For the text-containing cell, return its midpoint in (x, y) coordinate format. 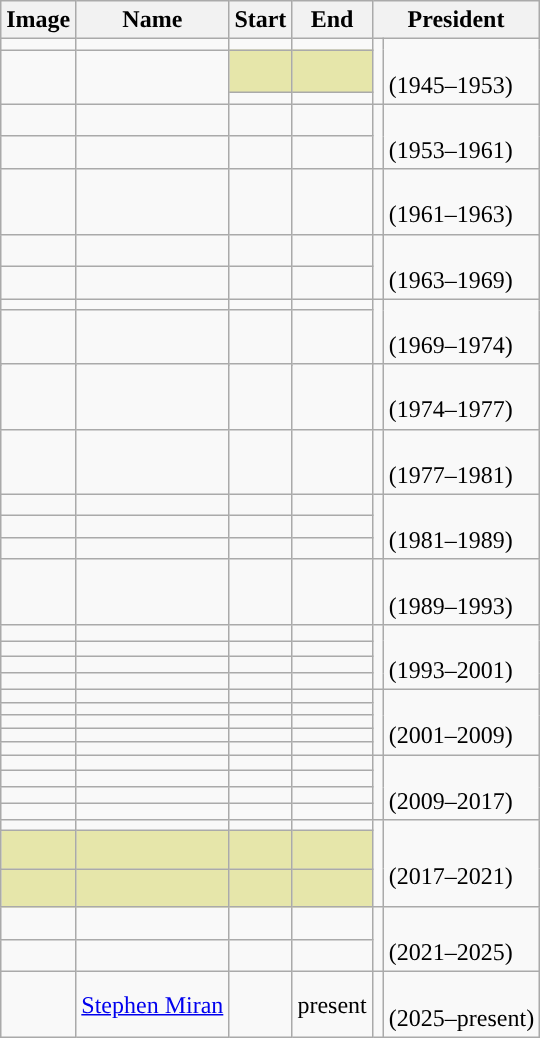
President (456, 20)
(1953–1961) (461, 136)
(2001–2009) (461, 722)
(1989–1993) (461, 592)
(2021–2025) (461, 940)
Start (260, 20)
present (332, 1004)
(1981–1989) (461, 526)
(1977–1981) (461, 462)
Name (152, 20)
(2017–2021) (461, 864)
(2025–present) (461, 1004)
(1993–2001) (461, 656)
(1961–1963) (461, 202)
Stephen Miran (152, 1004)
(1963–1969) (461, 266)
(1969–1974) (461, 332)
(2009–2017) (461, 786)
(1945–1953) (461, 72)
(1974–1977) (461, 396)
Image (38, 20)
End (332, 20)
